Pinpoint the cell where the given text exists, returning its [x, y] midpoint coordinate. 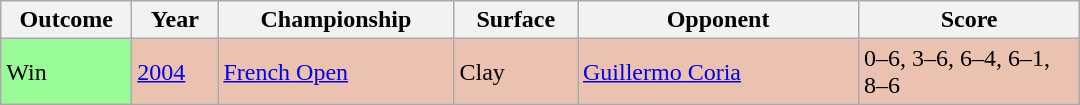
Clay [516, 72]
Win [66, 72]
Guillermo Coria [718, 72]
Opponent [718, 20]
0–6, 3–6, 6–4, 6–1, 8–6 [970, 72]
French Open [336, 72]
Championship [336, 20]
Year [175, 20]
Outcome [66, 20]
Score [970, 20]
2004 [175, 72]
Surface [516, 20]
